Determine the [x, y] coordinate at the center of the cell enclosing the given text.  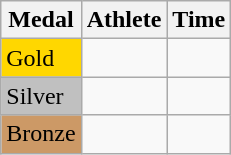
Silver [41, 96]
Bronze [41, 134]
Athlete [124, 20]
Time [199, 20]
Gold [41, 58]
Medal [41, 20]
